Return [X, Y] of the center of cell containing provided text 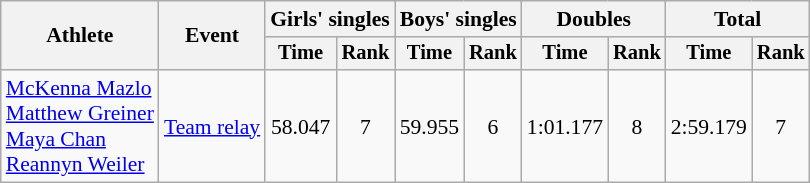
Event [212, 36]
8 [637, 126]
Team relay [212, 126]
6 [493, 126]
Girls' singles [330, 19]
Athlete [80, 36]
Total [738, 19]
Doubles [594, 19]
1:01.177 [565, 126]
58.047 [300, 126]
McKenna MazloMatthew GreinerMaya ChanReannyn Weiler [80, 126]
2:59.179 [709, 126]
Boys' singles [458, 19]
59.955 [430, 126]
